Capture the cell that displays the provided text and extract its [x, y] central coordinate. 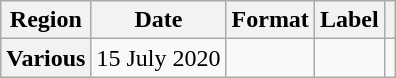
15 July 2020 [158, 58]
Various [46, 58]
Date [158, 20]
Label [349, 20]
Region [46, 20]
Format [270, 20]
